Pinpoint the cell where the given text exists, returning its [x, y] midpoint coordinate. 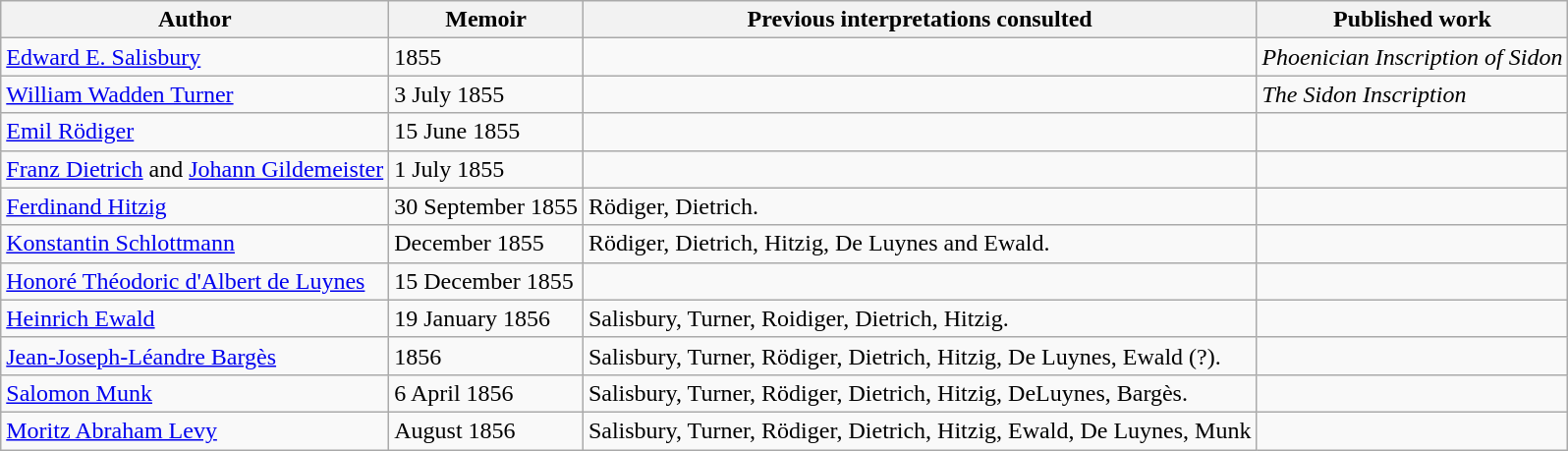
3 July 1855 [486, 94]
Author [195, 20]
30 September 1855 [486, 206]
December 1855 [486, 244]
Salisbury, Turner, Roidiger, Dietrich, Hitzig. [920, 318]
15 June 1855 [486, 132]
Rödiger, Dietrich, Hitzig, De Luynes and Ewald. [920, 244]
Honoré Théodoric d'Albert de Luynes [195, 281]
6 April 1856 [486, 393]
Heinrich Ewald [195, 318]
Salisbury, Turner, Rödiger, Dietrich, Hitzig, De Luynes, Ewald (?). [920, 356]
August 1856 [486, 430]
19 January 1856 [486, 318]
Jean-Joseph-Léandre Bargès [195, 356]
1856 [486, 356]
Salomon Munk [195, 393]
Rödiger, Dietrich. [920, 206]
Edward E. Salisbury [195, 57]
The Sidon Inscription [1413, 94]
Konstantin Schlottmann [195, 244]
Previous interpretations consulted [920, 20]
Published work [1413, 20]
Emil Rödiger [195, 132]
1855 [486, 57]
1 July 1855 [486, 169]
William Wadden Turner [195, 94]
Salisbury, Turner, Rödiger, Dietrich, Hitzig, DeLuynes, Bargès. [920, 393]
15 December 1855 [486, 281]
Moritz Abraham Levy [195, 430]
Franz Dietrich and Johann Gildemeister [195, 169]
Phoenician Inscription of Sidon [1413, 57]
Salisbury, Turner, Rödiger, Dietrich, Hitzig, Ewald, De Luynes, Munk [920, 430]
Memoir [486, 20]
Ferdinand Hitzig [195, 206]
